For the text-containing cell, return its midpoint in [X, Y] coordinate format. 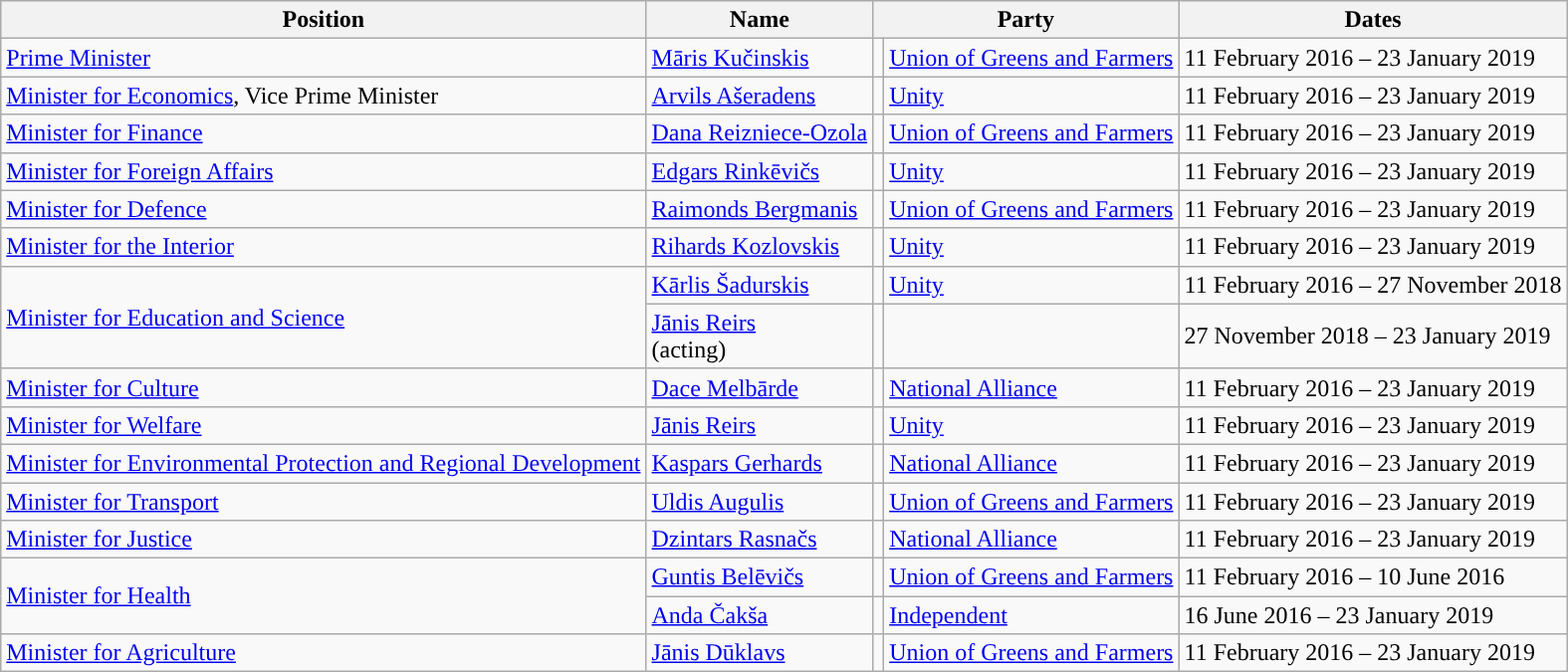
Minister for Education and Science [324, 317]
Jānis Reirs [760, 425]
Dace Melbārde [760, 387]
Uldis Augulis [760, 501]
Māris Kučinskis [760, 58]
11 February 2016 – 10 June 2016 [1373, 577]
Kaspars Gerhards [760, 463]
Dates [1373, 20]
Minister for Justice [324, 540]
Minister for Welfare [324, 425]
Name [760, 20]
Rihards Kozlovskis [760, 247]
Minister for Environmental Protection and Regional Development [324, 463]
16 June 2016 – 23 January 2019 [1373, 615]
Minister for Agriculture [324, 653]
Dzintars Rasnačs [760, 540]
Raimonds Bergmanis [760, 209]
Prime Minister [324, 58]
Position [324, 20]
Minister for the Interior [324, 247]
Guntis Belēvičs [760, 577]
Jānis Dūklavs [760, 653]
Dana Reizniece-Ozola [760, 133]
Party [1025, 20]
11 February 2016 – 27 November 2018 [1373, 285]
Minister for Foreign Affairs [324, 171]
Minister for Health [324, 596]
Arvils Ašeradens [760, 96]
Anda Čakša [760, 615]
Minister for Culture [324, 387]
Independent [1031, 615]
27 November 2018 – 23 January 2019 [1373, 336]
Minister for Economics, Vice Prime Minister [324, 96]
Jānis Reirs(acting) [760, 336]
Kārlis Šadurskis [760, 285]
Minister for Finance [324, 133]
Minister for Defence [324, 209]
Minister for Transport [324, 501]
Edgars Rinkēvičs [760, 171]
